Search for the cell housing the specified text and yield its [X, Y] center coordinate. 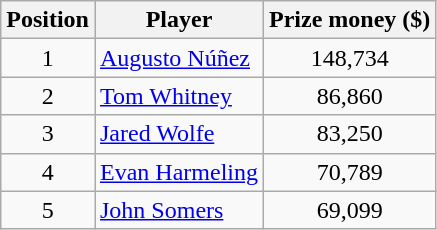
Evan Harmeling [178, 172]
Prize money ($) [350, 20]
5 [48, 210]
148,734 [350, 58]
2 [48, 96]
Augusto Núñez [178, 58]
83,250 [350, 134]
3 [48, 134]
4 [48, 172]
Jared Wolfe [178, 134]
Player [178, 20]
86,860 [350, 96]
Tom Whitney [178, 96]
70,789 [350, 172]
Position [48, 20]
1 [48, 58]
John Somers [178, 210]
69,099 [350, 210]
